Detect which cell encompasses the target text, then output its (X, Y) center coordinate. 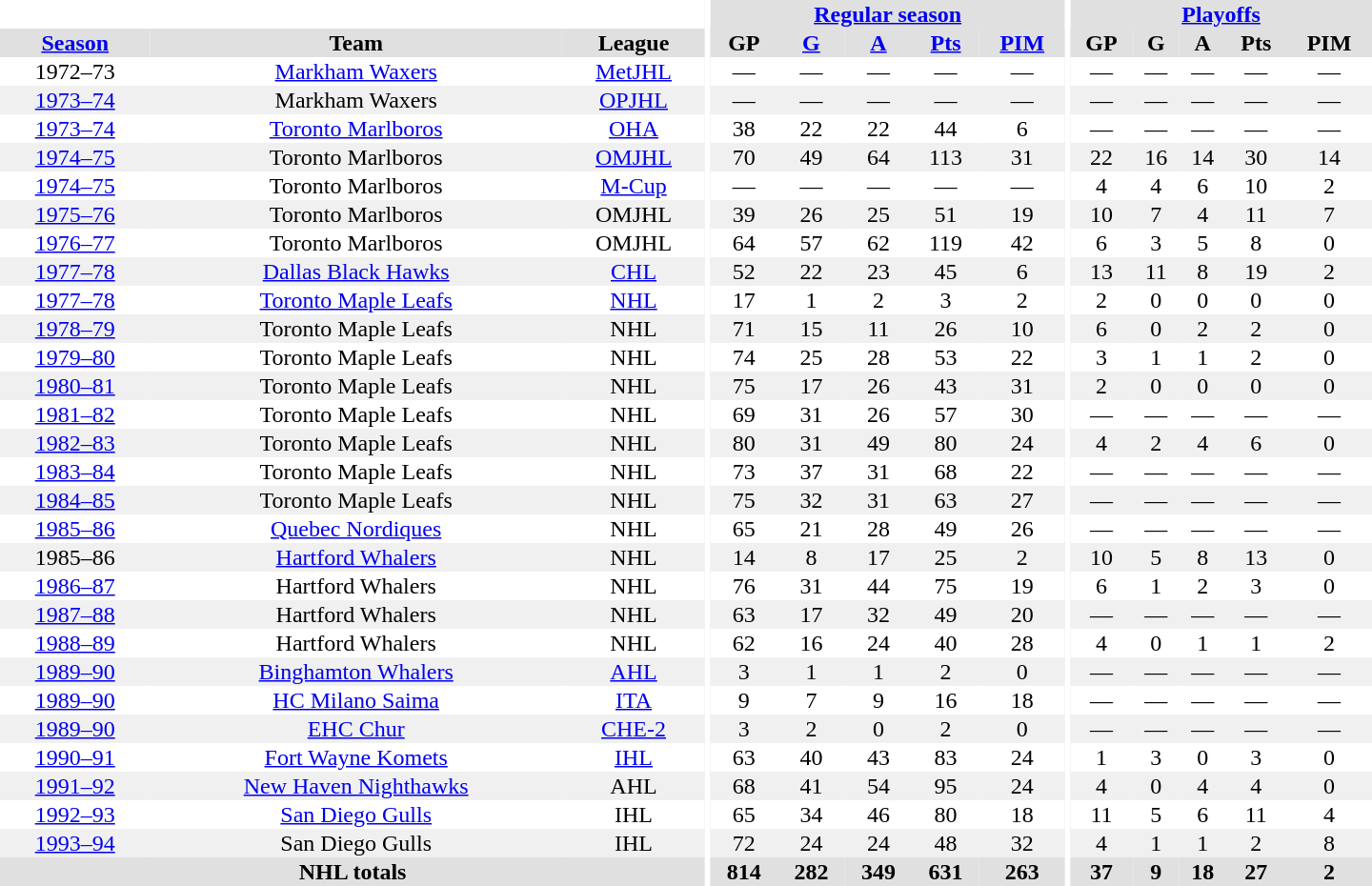
1984–85 (74, 500)
38 (745, 129)
Team (355, 43)
1983–84 (74, 472)
New Haven Nighthawks (355, 786)
83 (945, 757)
OHA (634, 129)
1993–94 (74, 843)
OPJHL (634, 100)
Season (74, 43)
23 (878, 272)
119 (945, 243)
MetJHL (634, 71)
20 (1022, 614)
15 (812, 329)
1980–81 (74, 386)
69 (745, 414)
95 (945, 786)
1991–92 (74, 786)
76 (745, 586)
48 (945, 843)
NHL totals (353, 872)
113 (945, 157)
EHC Chur (355, 729)
52 (745, 272)
1978–79 (74, 329)
Fort Wayne Komets (355, 757)
21 (812, 529)
631 (945, 872)
Regular season (888, 14)
349 (878, 872)
1979–80 (74, 357)
1981–82 (74, 414)
51 (945, 214)
263 (1022, 872)
1976–77 (74, 243)
Binghamton Whalers (355, 672)
70 (745, 157)
39 (745, 214)
1990–91 (74, 757)
1975–76 (74, 214)
1992–93 (74, 815)
34 (812, 815)
42 (1022, 243)
1986–87 (74, 586)
1972–73 (74, 71)
1982–83 (74, 443)
54 (878, 786)
Dallas Black Hawks (355, 272)
Quebec Nordiques (355, 529)
74 (745, 357)
ITA (634, 700)
282 (812, 872)
73 (745, 472)
1988–89 (74, 643)
Playoffs (1221, 14)
1987–88 (74, 614)
CHE-2 (634, 729)
53 (945, 357)
41 (812, 786)
CHL (634, 272)
45 (945, 272)
71 (745, 329)
46 (878, 815)
HC Milano Saima (355, 700)
League (634, 43)
72 (745, 843)
M-Cup (634, 186)
814 (745, 872)
